Scan for the cell matching the given text and deliver its (X, Y) coordinate at center. 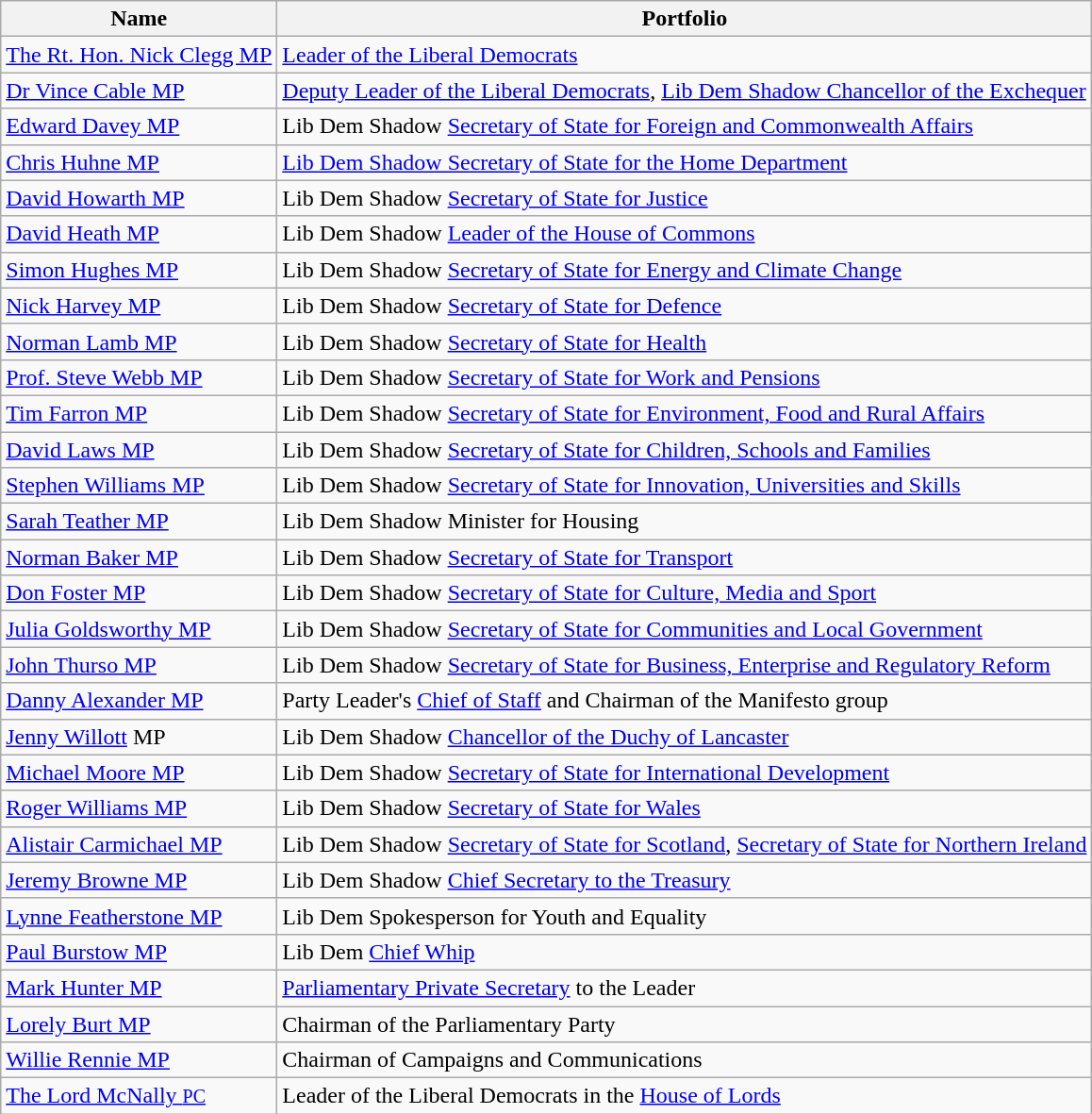
Paul Burstow MP (140, 952)
Dr Vince Cable MP (140, 91)
Willie Rennie MP (140, 1060)
Lib Dem Shadow Chief Secretary to the Treasury (685, 880)
Lib Dem Shadow Secretary of State for Justice (685, 198)
Deputy Leader of the Liberal Democrats, Lib Dem Shadow Chancellor of the Exchequer (685, 91)
Leader of the Liberal Democrats (685, 55)
David Howarth MP (140, 198)
Tim Farron MP (140, 413)
The Rt. Hon. Nick Clegg MP (140, 55)
Edward Davey MP (140, 126)
Lib Dem Chief Whip (685, 952)
Simon Hughes MP (140, 270)
Nick Harvey MP (140, 306)
Parliamentary Private Secretary to the Leader (685, 988)
Lib Dem Shadow Secretary of State for Health (685, 341)
Alistair Carmichael MP (140, 844)
Lib Dem Shadow Secretary of State for Work and Pensions (685, 377)
Lib Dem Shadow Chancellor of the Duchy of Lancaster (685, 737)
Leader of the Liberal Democrats in the House of Lords (685, 1096)
Lib Dem Shadow Secretary of State for the Home Department (685, 162)
Lynne Featherstone MP (140, 916)
Jenny Willott MP (140, 737)
Lib Dem Shadow Secretary of State for Culture, Media and Sport (685, 593)
Lib Dem Shadow Secretary of State for Environment, Food and Rural Affairs (685, 413)
Mark Hunter MP (140, 988)
Lib Dem Shadow Secretary of State for Defence (685, 306)
Chris Huhne MP (140, 162)
Lib Dem Shadow Secretary of State for Communities and Local Government (685, 629)
Name (140, 19)
Portfolio (685, 19)
Lib Dem Shadow Leader of the House of Commons (685, 234)
Lib Dem Shadow Secretary of State for Innovation, Universities and Skills (685, 486)
Sarah Teather MP (140, 522)
Party Leader's Chief of Staff and Chairman of the Manifesto group (685, 701)
Lib Dem Shadow Secretary of State for Business, Enterprise and Regulatory Reform (685, 665)
Lib Dem Shadow Secretary of State for Wales (685, 808)
Lorely Burt MP (140, 1023)
Jeremy Browne MP (140, 880)
Don Foster MP (140, 593)
Lib Dem Spokesperson for Youth and Equality (685, 916)
Chairman of the Parliamentary Party (685, 1023)
Stephen Williams MP (140, 486)
Roger Williams MP (140, 808)
Chairman of Campaigns and Communications (685, 1060)
Norman Lamb MP (140, 341)
Danny Alexander MP (140, 701)
Lib Dem Shadow Secretary of State for Energy and Climate Change (685, 270)
Lib Dem Shadow Secretary of State for International Development (685, 773)
Lib Dem Shadow Secretary of State for Children, Schools and Families (685, 450)
Michael Moore MP (140, 773)
Julia Goldsworthy MP (140, 629)
Lib Dem Shadow Secretary of State for Transport (685, 557)
Lib Dem Shadow Minister for Housing (685, 522)
The Lord McNally PC (140, 1096)
Prof. Steve Webb MP (140, 377)
Lib Dem Shadow Secretary of State for Scotland, Secretary of State for Northern Ireland (685, 844)
David Laws MP (140, 450)
Norman Baker MP (140, 557)
David Heath MP (140, 234)
John Thurso MP (140, 665)
Lib Dem Shadow Secretary of State for Foreign and Commonwealth Affairs (685, 126)
